Detect which cell encompasses the target text, then output its [X, Y] center coordinate. 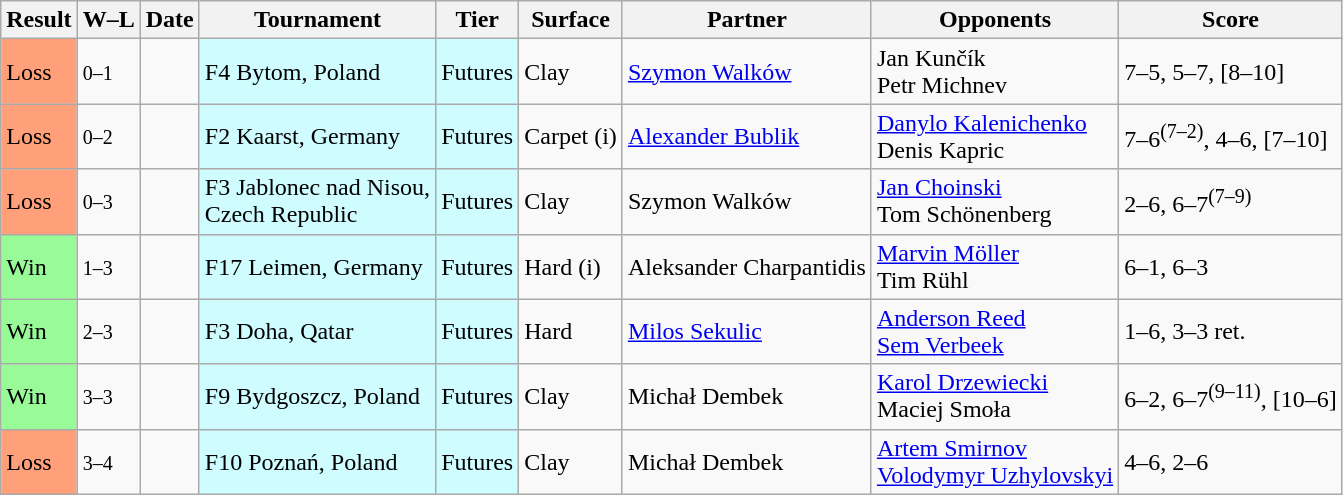
Anderson Reed Sem Verbeek [994, 332]
0–3 [108, 202]
Karol Drzewiecki Maciej Smoła [994, 396]
Jan Choinski Tom Schönenberg [994, 202]
Hard (i) [571, 266]
F10 Poznań, Poland [317, 462]
F4 Bytom, Poland [317, 72]
Date [170, 20]
2–3 [108, 332]
Carpet (i) [571, 136]
Jan Kunčík Petr Michnev [994, 72]
0–2 [108, 136]
7–5, 5–7, [8–10] [1231, 72]
Aleksander Charpantidis [746, 266]
Result [39, 20]
Alexander Bublik [746, 136]
Tournament [317, 20]
Score [1231, 20]
F3 Jablonec nad Nisou,Czech Republic [317, 202]
Surface [571, 20]
2–6, 6–7(7–9) [1231, 202]
Tier [478, 20]
3–4 [108, 462]
W–L [108, 20]
F3 Doha, Qatar [317, 332]
Marvin Möller Tim Rühl [994, 266]
Milos Sekulic [746, 332]
F17 Leimen, Germany [317, 266]
F2 Kaarst, Germany [317, 136]
7–6(7–2), 4–6, [7–10] [1231, 136]
6–2, 6–7(9–11), [10–6] [1231, 396]
Partner [746, 20]
1–3 [108, 266]
F9 Bydgoszcz, Poland [317, 396]
6–1, 6–3 [1231, 266]
3–3 [108, 396]
1–6, 3–3 ret. [1231, 332]
Artem Smirnov Volodymyr Uzhylovskyi [994, 462]
4–6, 2–6 [1231, 462]
Danylo Kalenichenko Denis Kapric [994, 136]
0–1 [108, 72]
Opponents [994, 20]
Hard [571, 332]
